Return [x, y] of the center of cell containing provided text 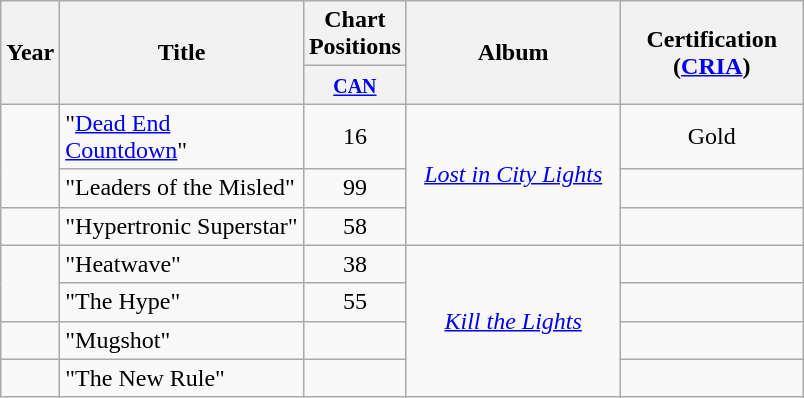
"Heatwave" [182, 264]
Year [30, 52]
99 [354, 188]
Gold [712, 136]
Kill the Lights [513, 321]
Lost in City Lights [513, 174]
16 [354, 136]
55 [354, 302]
58 [354, 226]
"The New Rule" [182, 378]
"Mugshot" [182, 340]
38 [354, 264]
CAN [354, 85]
"Hypertronic Superstar" [182, 226]
"The Hype" [182, 302]
ChartPositions [354, 34]
"Dead End Countdown" [182, 136]
Album [513, 52]
Certification(CRIA) [712, 52]
Title [182, 52]
"Leaders of the Misled" [182, 188]
